Extract the [x, y] coordinate from the center of the cell holding the provided text.  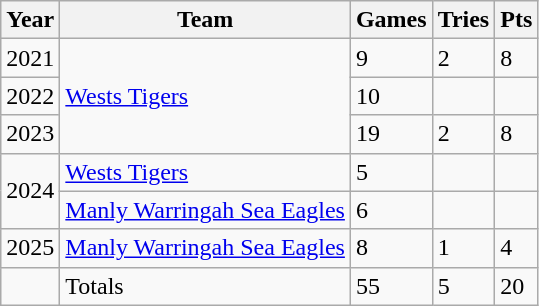
Tries [464, 20]
Pts [516, 20]
Team [206, 20]
4 [516, 248]
Year [30, 20]
Totals [206, 286]
6 [391, 210]
19 [391, 134]
2024 [30, 191]
20 [516, 286]
Games [391, 20]
2021 [30, 58]
1 [464, 248]
55 [391, 286]
2025 [30, 248]
2022 [30, 96]
10 [391, 96]
2023 [30, 134]
9 [391, 58]
